Output the [x, y] coordinate of the center of the cell containing the given text.  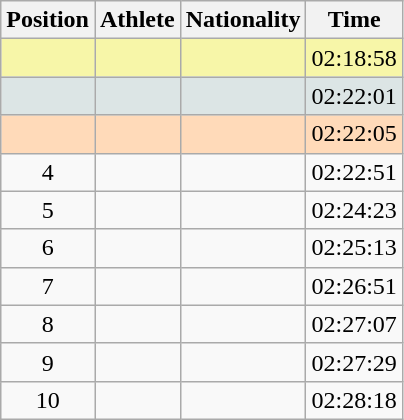
02:22:01 [354, 96]
02:22:05 [354, 134]
Position [48, 20]
6 [48, 248]
02:27:29 [354, 362]
Nationality [243, 20]
5 [48, 210]
8 [48, 324]
Time [354, 20]
4 [48, 172]
7 [48, 286]
02:26:51 [354, 286]
10 [48, 400]
9 [48, 362]
02:24:23 [354, 210]
02:28:18 [354, 400]
02:22:51 [354, 172]
Athlete [137, 20]
02:18:58 [354, 58]
02:27:07 [354, 324]
02:25:13 [354, 248]
